Extract the (x, y) coordinate from the center of the cell holding the provided text.  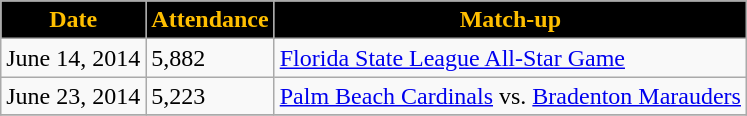
Palm Beach Cardinals vs. Bradenton Marauders (510, 96)
5,223 (210, 96)
June 14, 2014 (74, 58)
5,882 (210, 58)
Attendance (210, 20)
June 23, 2014 (74, 96)
Match-up (510, 20)
Date (74, 20)
Florida State League All-Star Game (510, 58)
